For the text-containing cell, return its midpoint in (x, y) coordinate format. 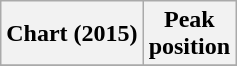
Chart (2015) (72, 34)
Peakposition (189, 34)
